Scan for the cell matching the given text and deliver its (x, y) coordinate at center. 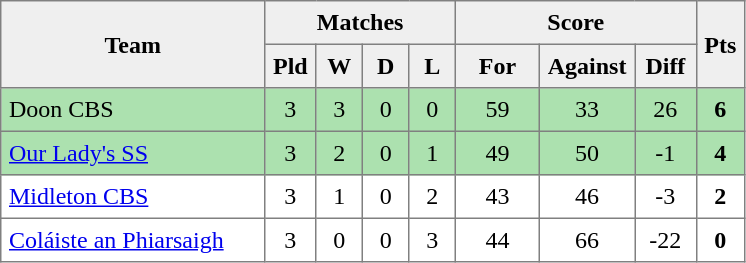
-3 (666, 197)
4 (720, 153)
46 (586, 197)
59 (497, 110)
W (339, 66)
-22 (666, 240)
Team (133, 44)
Against (586, 66)
Pld (290, 66)
For (497, 66)
D (385, 66)
L (432, 66)
6 (720, 110)
Our Lady's SS (133, 153)
Midleton CBS (133, 197)
Coláiste an Phiarsaigh (133, 240)
43 (497, 197)
33 (586, 110)
44 (497, 240)
Matches (360, 23)
Pts (720, 44)
50 (586, 153)
26 (666, 110)
49 (497, 153)
-1 (666, 153)
Diff (666, 66)
Doon CBS (133, 110)
66 (586, 240)
Score (576, 23)
